Extract the [X, Y] coordinate from the center of the cell holding the provided text.  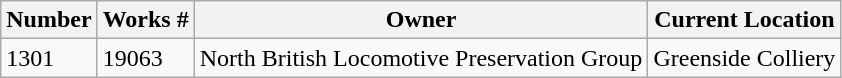
Current Location [744, 20]
19063 [146, 58]
Greenside Colliery [744, 58]
1301 [49, 58]
Number [49, 20]
North British Locomotive Preservation Group [421, 58]
Owner [421, 20]
Works # [146, 20]
